Scan for the cell matching the given text and deliver its (x, y) coordinate at center. 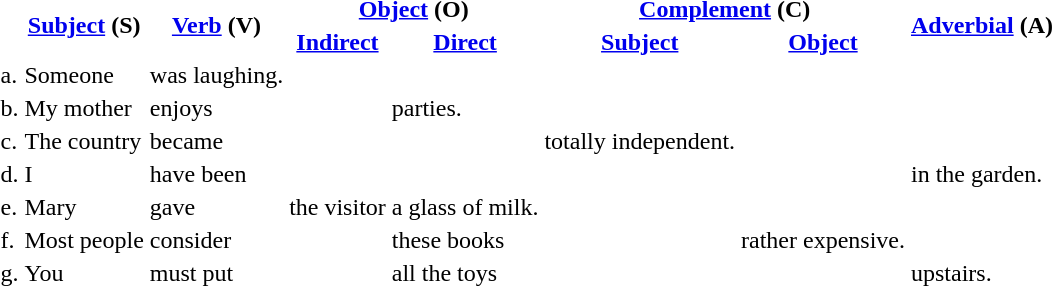
Most people (84, 240)
was laughing. (216, 75)
parties. (465, 108)
consider (216, 240)
Direct (465, 42)
My mother (84, 108)
Indirect (338, 42)
the visitor (338, 207)
these books (465, 240)
I (84, 174)
Object (824, 42)
enjoys (216, 108)
rather expensive. (824, 240)
Mary (84, 207)
The country (84, 141)
a glass of milk. (465, 207)
Subject (640, 42)
have been (216, 174)
Someone (84, 75)
totally independent. (640, 141)
gave (216, 207)
became (216, 141)
